Find where the given text appears and provide that cell's center as [X, Y] coordinate. 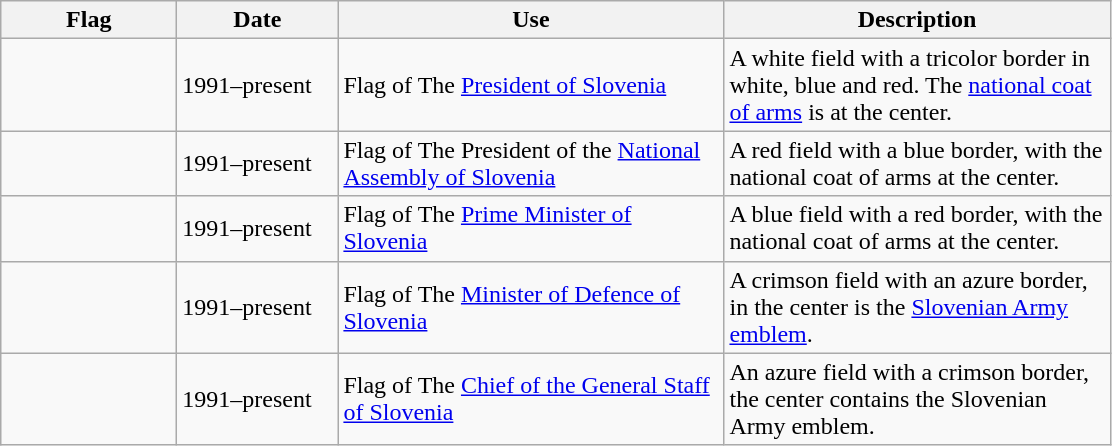
A crimson field with an azure border, in the center is the Slovenian Army emblem. [917, 307]
An azure field with a crimson border, the center contains the Slovenian Army emblem. [917, 399]
Flag [89, 20]
Use [531, 20]
A red field with a blue border, with the national coat of arms at the center. [917, 164]
Flag of The Prime Minister of Slovenia [531, 228]
Flag of The Chief of the General Staff of Slovenia [531, 399]
Date [258, 20]
Flag of The Minister of Defence of Slovenia [531, 307]
A blue field with a red border, with the national coat of arms at the center. [917, 228]
Flag of The President of Slovenia [531, 85]
Description [917, 20]
A white field with a tricolor border in white, blue and red. The national coat of arms is at the center. [917, 85]
Flag of The President of the National Assembly of Slovenia [531, 164]
